Identify which cell holds the provided text, then report its (X, Y) central coordinate. 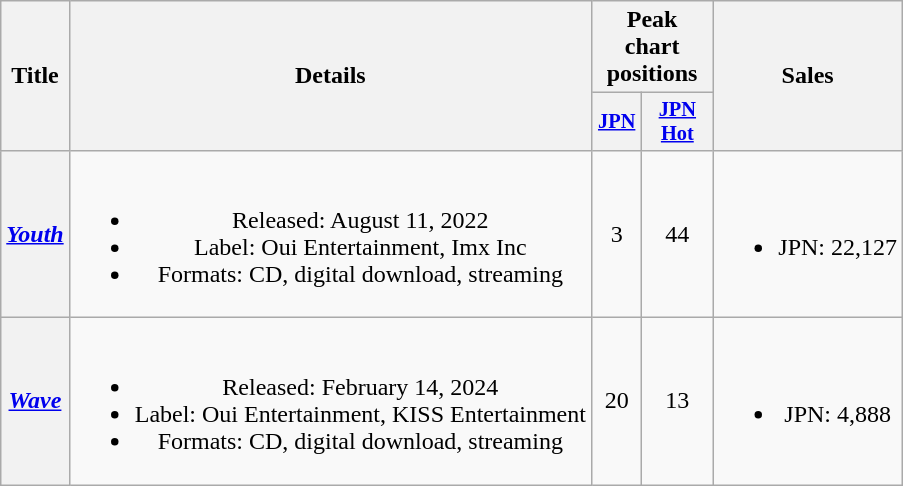
Sales (808, 76)
44 (678, 234)
Title (35, 76)
JPN (616, 122)
JPN: 22,127 (808, 234)
3 (616, 234)
Peak chart positions (652, 47)
Wave (35, 402)
20 (616, 402)
Released: February 14, 2024Label: Oui Entertainment, KISS EntertainmentFormats: CD, digital download, streaming (330, 402)
Released: August 11, 2022Label: Oui Entertainment, Imx IncFormats: CD, digital download, streaming (330, 234)
JPNHot (678, 122)
Youth (35, 234)
JPN: 4,888 (808, 402)
Details (330, 76)
13 (678, 402)
